Capture the cell that displays the provided text and extract its [X, Y] central coordinate. 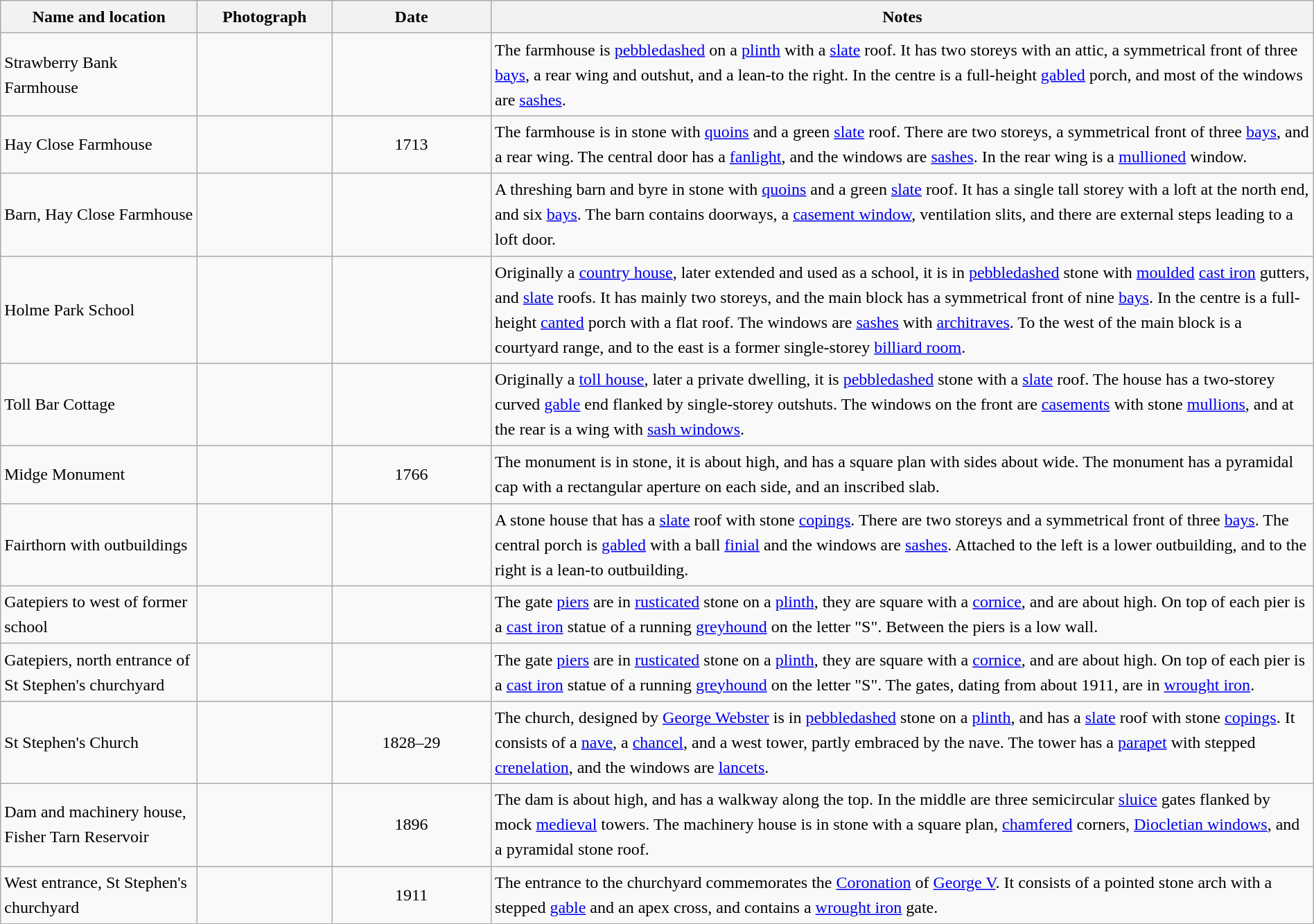
Dam and machinery house,Fisher Tarn Reservoir [99, 825]
Notes [902, 17]
West entrance, St Stephen's churchyard [99, 896]
Strawberry Bank Farmhouse [99, 75]
1713 [412, 144]
Barn, Hay Close Farmhouse [99, 215]
1911 [412, 896]
Toll Bar Cottage [99, 405]
Photograph [265, 17]
1828–29 [412, 742]
St Stephen's Church [99, 742]
Midge Monument [99, 474]
Gatepiers to west of former school [99, 614]
Holme Park School [99, 309]
1896 [412, 825]
Name and location [99, 17]
Gatepiers, north entrance ofSt Stephen's churchyard [99, 672]
1766 [412, 474]
Date [412, 17]
Hay Close Farmhouse [99, 144]
Fairthorn with outbuildings [99, 545]
